Pinpoint the cell where the given text exists, returning its (x, y) midpoint coordinate. 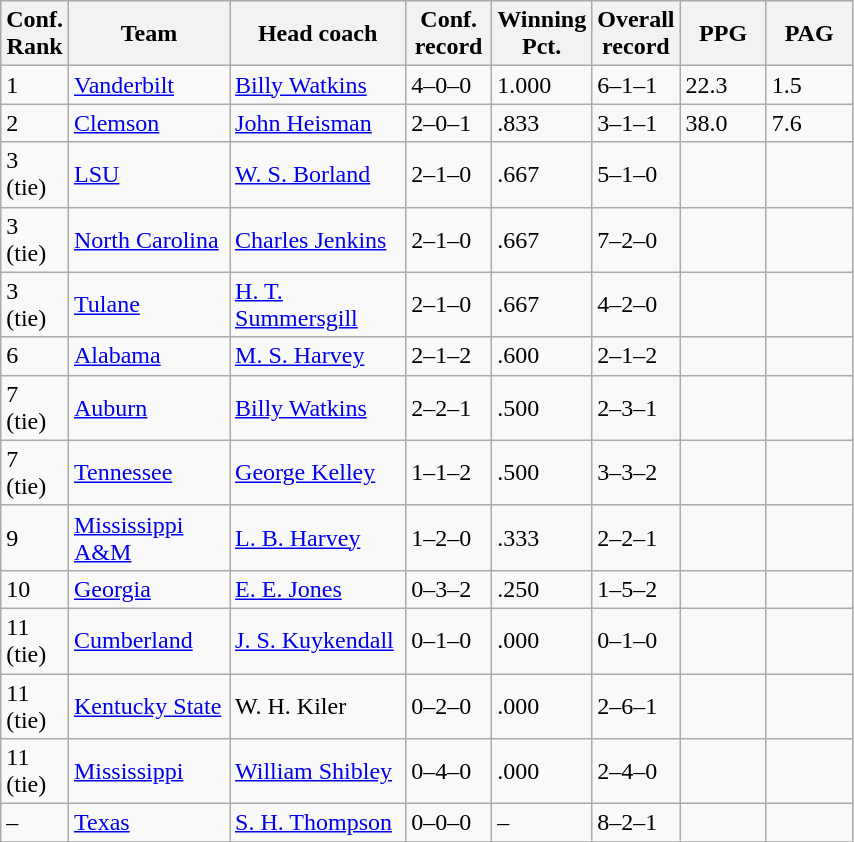
John Heisman (318, 123)
4–0–0 (449, 85)
2–6–1 (636, 706)
0–4–0 (449, 772)
.333 (542, 538)
Cumberland (148, 640)
Alabama (148, 356)
M. S. Harvey (318, 356)
W. H. Kiler (318, 706)
0–3–2 (449, 589)
.250 (542, 589)
LSU (148, 174)
8–2–1 (636, 823)
PPG (723, 34)
6–1–1 (636, 85)
10 (35, 589)
0–2–0 (449, 706)
5–1–0 (636, 174)
Mississippi A&M (148, 538)
George Kelley (318, 472)
Team (148, 34)
Conf. record (449, 34)
Vanderbilt (148, 85)
2 (35, 123)
2–0–1 (449, 123)
Tulane (148, 304)
2–4–0 (636, 772)
Clemson (148, 123)
S. H. Thompson (318, 823)
PAG (809, 34)
1–1–2 (449, 472)
Conf. Rank (35, 34)
1 (35, 85)
7–2–0 (636, 240)
Winning Pct. (542, 34)
9 (35, 538)
L. B. Harvey (318, 538)
1.5 (809, 85)
Mississippi (148, 772)
William Shibley (318, 772)
Charles Jenkins (318, 240)
Tennessee (148, 472)
4–2–0 (636, 304)
J. S. Kuykendall (318, 640)
1–2–0 (449, 538)
Overall record (636, 34)
7.6 (809, 123)
6 (35, 356)
Auburn (148, 408)
1.000 (542, 85)
.600 (542, 356)
W. S. Borland (318, 174)
3–1–1 (636, 123)
.833 (542, 123)
H. T. Summersgill (318, 304)
Texas (148, 823)
Head coach (318, 34)
1–5–2 (636, 589)
0–0–0 (449, 823)
Kentucky State (148, 706)
E. E. Jones (318, 589)
3–3–2 (636, 472)
22.3 (723, 85)
North Carolina (148, 240)
38.0 (723, 123)
Georgia (148, 589)
2–3–1 (636, 408)
